Scan for the cell matching the given text and deliver its [X, Y] coordinate at center. 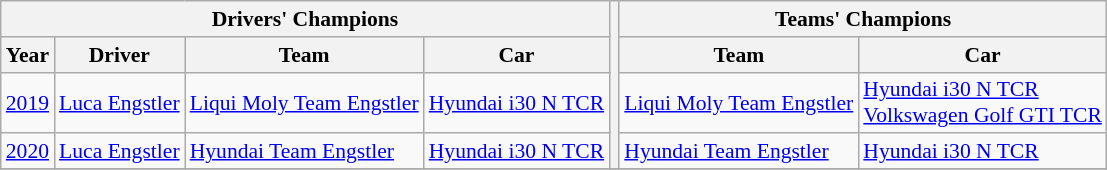
Hyundai i30 N TCRVolkswagen Golf GTI TCR [982, 102]
Driver [120, 55]
Drivers' Champions [305, 19]
Year [28, 55]
2020 [28, 152]
2019 [28, 102]
Teams' Champions [863, 19]
